Identify which cell holds the provided text, then report its [X, Y] central coordinate. 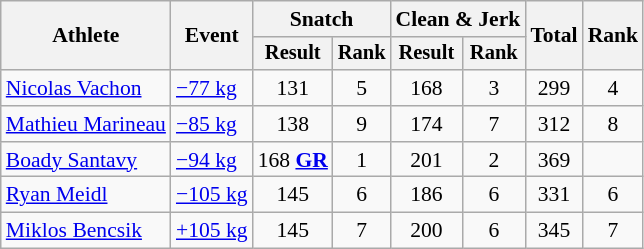
4 [614, 88]
1 [362, 160]
3 [494, 88]
299 [554, 88]
138 [293, 124]
Event [212, 36]
Nicolas Vachon [86, 88]
Total [554, 36]
Athlete [86, 36]
Mathieu Marineau [86, 124]
5 [362, 88]
186 [426, 195]
−105 kg [212, 195]
+105 kg [212, 231]
2 [494, 160]
8 [614, 124]
Miklos Bencsik [86, 231]
345 [554, 231]
Ryan Meidl [86, 195]
369 [554, 160]
312 [554, 124]
131 [293, 88]
200 [426, 231]
−85 kg [212, 124]
−94 kg [212, 160]
Clean & Jerk [458, 19]
168 GR [293, 160]
9 [362, 124]
331 [554, 195]
201 [426, 160]
Snatch [322, 19]
168 [426, 88]
Boady Santavy [86, 160]
−77 kg [212, 88]
174 [426, 124]
